Return the (x, y) coordinate for the center point of the cell that contains the specified text.  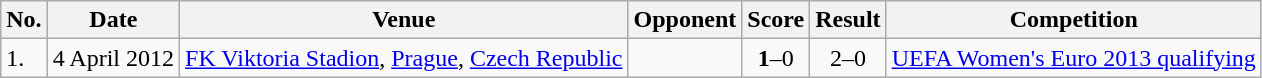
Competition (1074, 20)
Date (113, 20)
UEFA Women's Euro 2013 qualifying (1074, 58)
4 April 2012 (113, 58)
No. (24, 20)
1. (24, 58)
2–0 (848, 58)
FK Viktoria Stadion, Prague, Czech Republic (404, 58)
Opponent (685, 20)
Score (776, 20)
Venue (404, 20)
1–0 (776, 58)
Result (848, 20)
